Scan for the cell matching the given text and deliver its (x, y) coordinate at center. 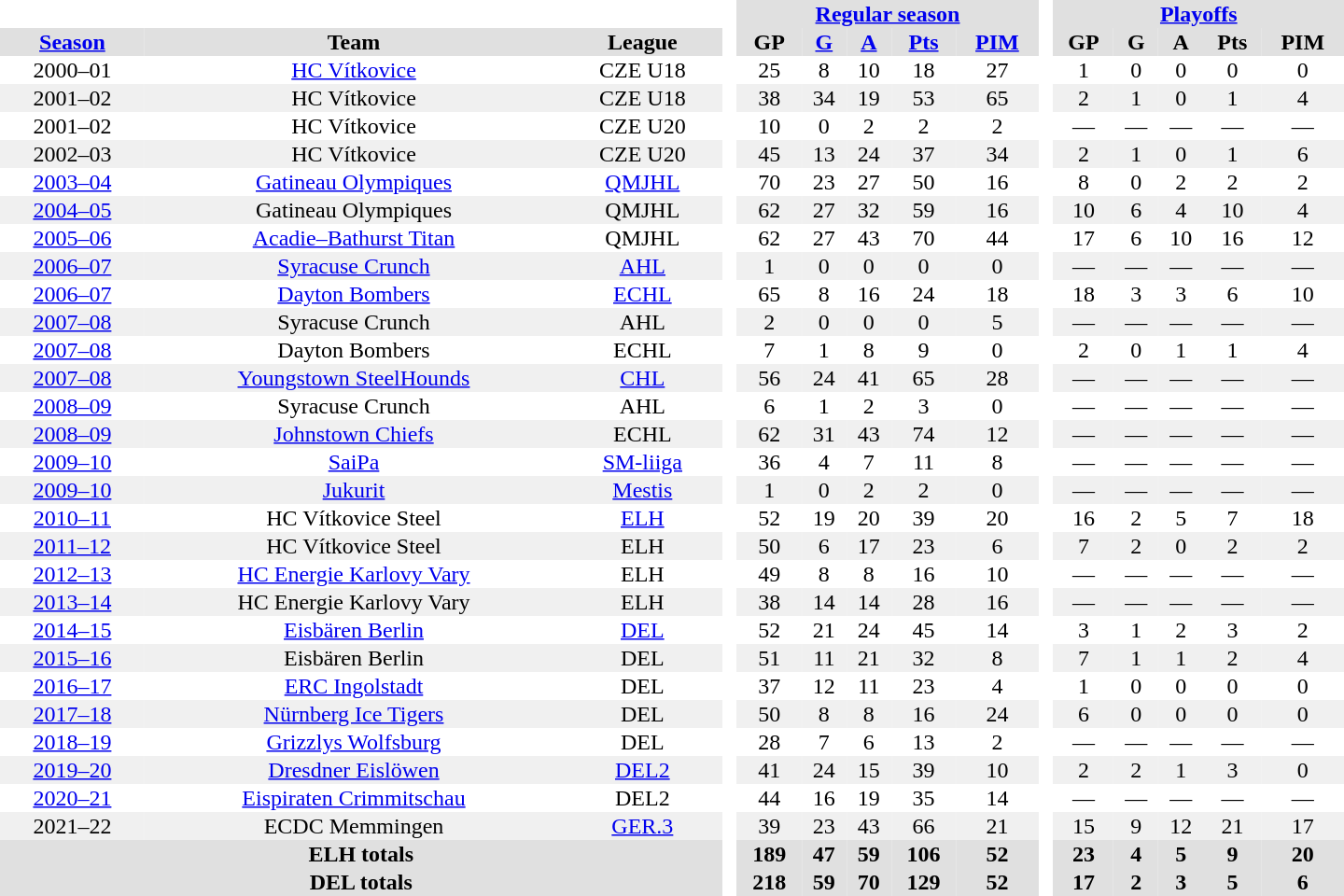
Team (354, 42)
Johnstown Chiefs (354, 434)
League (642, 42)
74 (924, 434)
2000–01 (73, 70)
2005–06 (73, 238)
25 (769, 70)
56 (769, 378)
53 (924, 98)
47 (824, 854)
SM-liiga (642, 462)
CHL (642, 378)
2017–18 (73, 714)
2021–22 (73, 826)
Eispiraten Crimmitschau (354, 798)
51 (769, 658)
31 (824, 434)
SaiPa (354, 462)
2010–11 (73, 518)
Dresdner Eislöwen (354, 770)
Mestis (642, 490)
Grizzlys Wolfsburg (354, 742)
35 (924, 798)
2018–19 (73, 742)
49 (769, 574)
2014–15 (73, 630)
106 (924, 854)
ELH totals (360, 854)
Youngstown SteelHounds (354, 378)
36 (769, 462)
Playoffs (1198, 14)
189 (769, 854)
2011–12 (73, 546)
2012–13 (73, 574)
ECDC Memmingen (354, 826)
66 (924, 826)
218 (769, 882)
2003–04 (73, 182)
2019–20 (73, 770)
2020–21 (73, 798)
ERC Ingolstadt (354, 686)
2015–16 (73, 658)
2013–14 (73, 602)
Regular season (887, 14)
2016–17 (73, 686)
DEL totals (360, 882)
Acadie–Bathurst Titan (354, 238)
2002–03 (73, 154)
Jukurit (354, 490)
Season (73, 42)
GER.3 (642, 826)
129 (924, 882)
2004–05 (73, 210)
Nürnberg Ice Tigers (354, 714)
